Pinpoint the cell where the given text exists, returning its [x, y] midpoint coordinate. 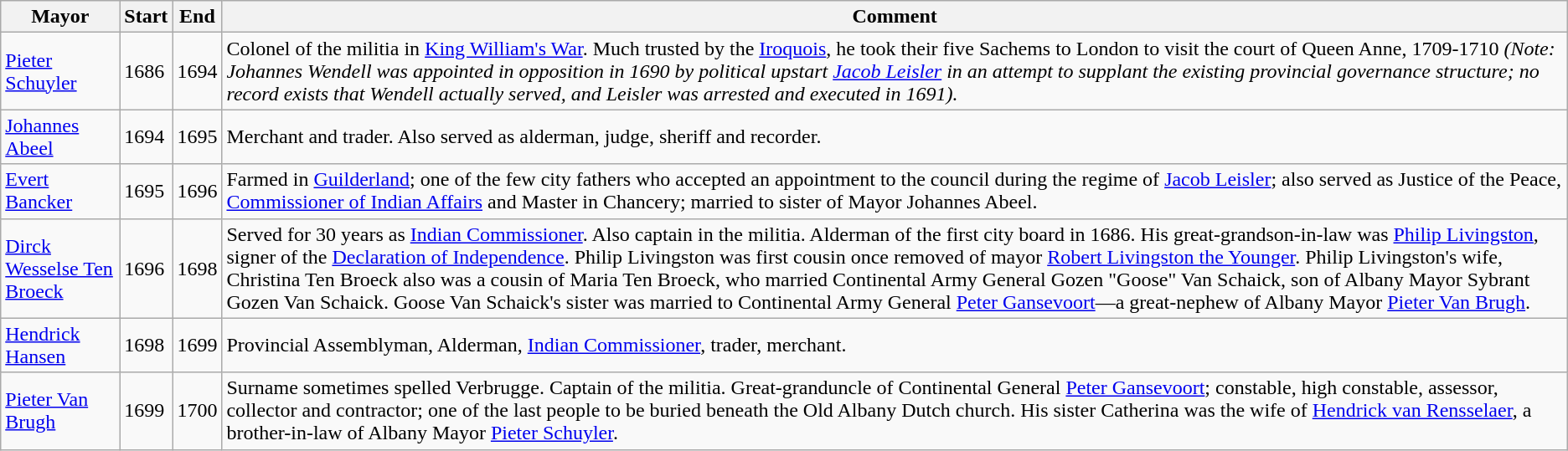
Pieter Van Brugh [60, 411]
1686 [146, 71]
Dirck Wesselse Ten Broeck [60, 268]
Johannes Abeel [60, 137]
1700 [198, 411]
Mayor [60, 17]
Start [146, 17]
Evert Bancker [60, 191]
Pieter Schuyler [60, 71]
Hendrick Hansen [60, 345]
Merchant and trader. Also served as alderman, judge, sheriff and recorder. [895, 137]
Comment [895, 17]
End [198, 17]
Provincial Assemblyman, Alderman, Indian Commissioner, trader, merchant. [895, 345]
